Pinpoint the cell where the given text exists, returning its (X, Y) midpoint coordinate. 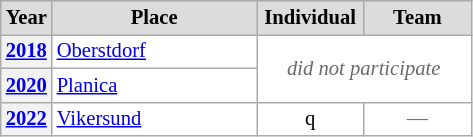
2018 (26, 51)
q (310, 119)
Year (26, 17)
— (418, 119)
Planica (154, 85)
Team (418, 17)
did not participate (363, 68)
2020 (26, 85)
2022 (26, 119)
Vikersund (154, 119)
Oberstdorf (154, 51)
Individual (310, 17)
Place (154, 17)
